Provide the [x, y] coordinate of the cell's center where the given text is located.  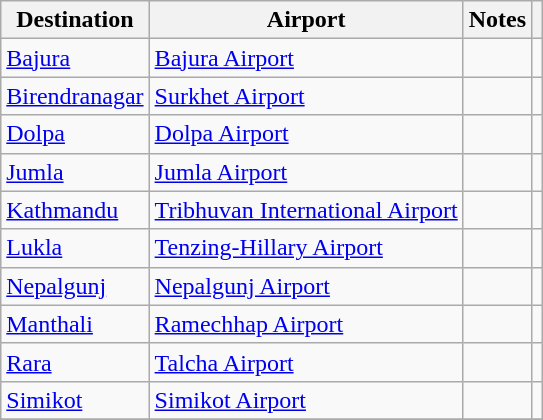
Manthali [75, 324]
Simikot Airport [306, 400]
Notes [497, 20]
Tenzing-Hillary Airport [306, 248]
Surkhet Airport [306, 96]
Talcha Airport [306, 362]
Jumla Airport [306, 172]
Tribhuvan International Airport [306, 210]
Bajura [75, 58]
Destination [75, 20]
Jumla [75, 172]
Rara [75, 362]
Birendranagar [75, 96]
Ramechhap Airport [306, 324]
Bajura Airport [306, 58]
Kathmandu [75, 210]
Lukla [75, 248]
Dolpa Airport [306, 134]
Simikot [75, 400]
Nepalgunj [75, 286]
Airport [306, 20]
Nepalgunj Airport [306, 286]
Dolpa [75, 134]
